Output the (x, y) coordinate of the center of the cell containing the given text.  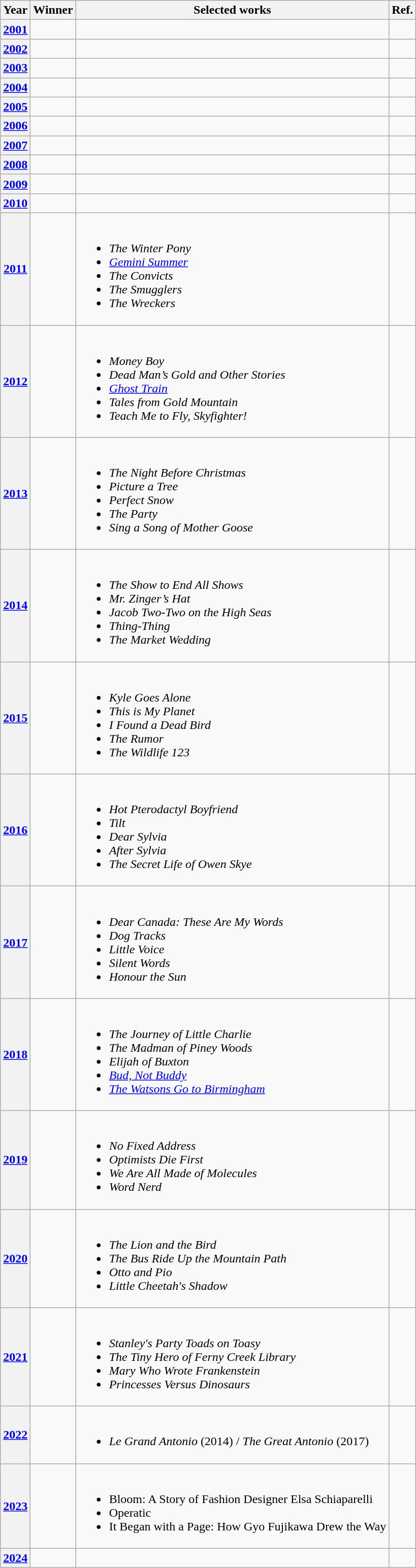
Selected works (233, 10)
Ref. (402, 10)
The Night Before ChristmasPicture a TreePerfect SnowThe PartySing a Song of Mother Goose (233, 493)
The Lion and the BirdThe Bus Ride Up the Mountain PathOtto and PioLittle Cheetah's Shadow (233, 1258)
2014 (15, 606)
2023 (15, 1506)
2002 (15, 49)
2011 (15, 269)
2022 (15, 1434)
2001 (15, 29)
2020 (15, 1258)
2015 (15, 718)
2010 (15, 203)
Hot Pterodactyl BoyfriendTiltDear SylviaAfter SylviaThe Secret Life of Owen Skye (233, 830)
2007 (15, 145)
Winner (53, 10)
Money BoyDead Man’s Gold and Other StoriesGhost TrainTales from Gold MountainTeach Me to Fly, Skyfighter! (233, 381)
Stanley's Party Toads on ToasyThe Tiny Hero of Ferny Creek LibraryMary Who Wrote FrankensteinPrincesses Versus Dinosaurs (233, 1357)
No Fixed AddressOptimists Die FirstWe Are All Made of MoleculesWord Nerd (233, 1160)
2024 (15, 1558)
2008 (15, 164)
2012 (15, 381)
Year (15, 10)
The Journey of Little CharlieThe Madman of Piney WoodsElijah of BuxtonBud, Not BuddyThe Watsons Go to Birmingham (233, 1055)
Le Grand Antonio (2014) / The Great Antonio (2017) (233, 1434)
2004 (15, 87)
2009 (15, 184)
2003 (15, 68)
The Winter PonyGemini SummerThe ConvictsThe SmugglersThe Wreckers (233, 269)
Dear Canada: These Are My WordsDog TracksLittle VoiceSilent WordsHonour the Sun (233, 942)
2018 (15, 1055)
2006 (15, 126)
Kyle Goes AloneThis is My PlanetI Found a Dead BirdThe RumorThe Wildlife 123 (233, 718)
2017 (15, 942)
2005 (15, 107)
2013 (15, 493)
2019 (15, 1160)
2021 (15, 1357)
2016 (15, 830)
The Show to End All ShowsMr. Zinger’s HatJacob Two-Two on the High SeasThing-ThingThe Market Wedding (233, 606)
Bloom: A Story of Fashion Designer Elsa SchiaparelliOperaticIt Began with a Page: How Gyo Fujikawa Drew the Way (233, 1506)
